Capture the cell that displays the provided text and extract its (X, Y) central coordinate. 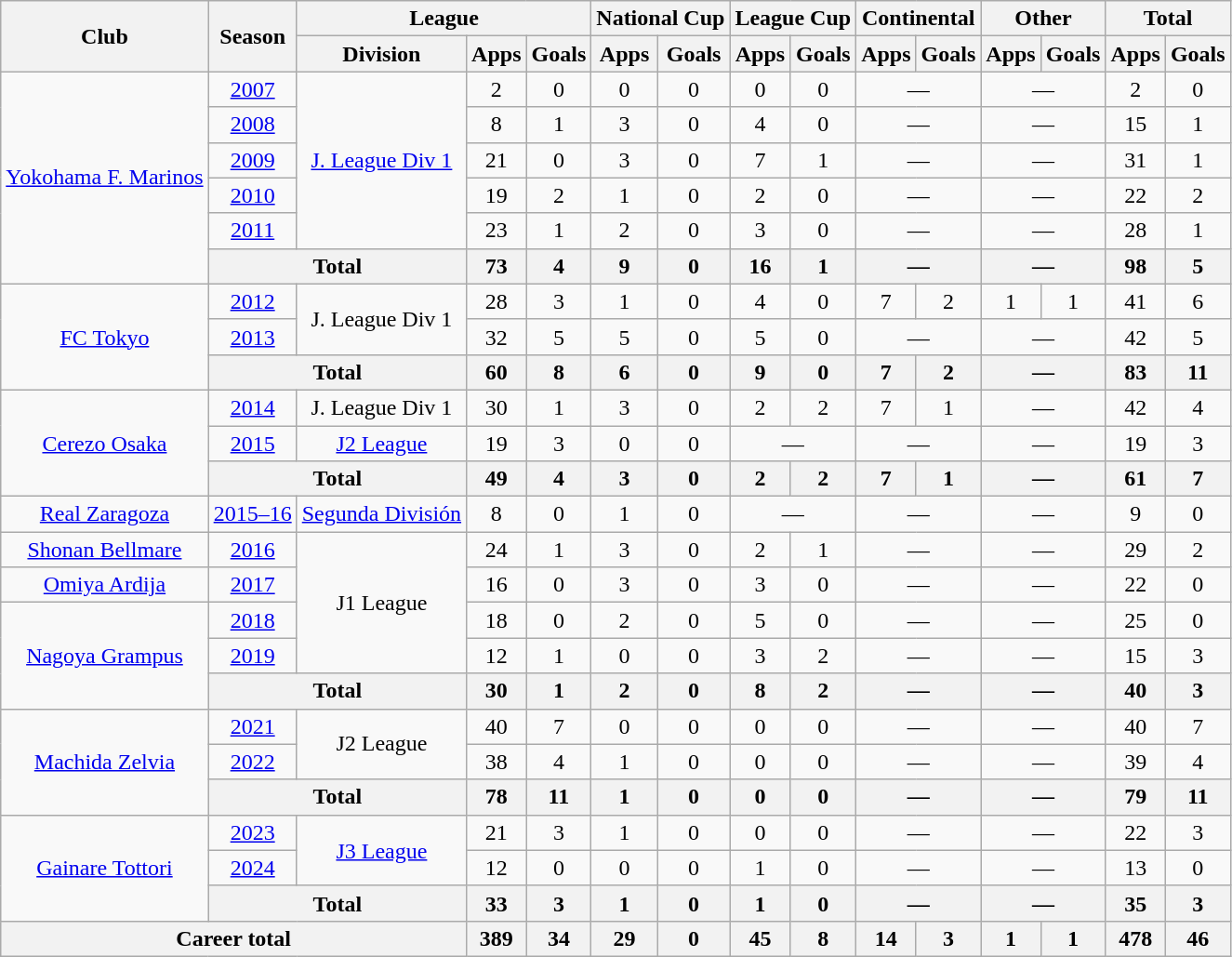
J3 League (381, 850)
League Cup (793, 19)
2017 (253, 585)
79 (1135, 797)
60 (497, 372)
39 (1135, 762)
2007 (253, 89)
61 (1135, 479)
478 (1135, 938)
41 (1135, 301)
Club (104, 36)
98 (1135, 266)
Nagoya Grampus (104, 656)
33 (497, 903)
389 (497, 938)
2016 (253, 550)
Cerezo Osaka (104, 443)
Real Zaragoza (104, 514)
2008 (253, 125)
24 (497, 550)
Machida Zelvia (104, 762)
73 (497, 266)
46 (1198, 938)
Season (253, 36)
2024 (253, 868)
J1 League (381, 603)
45 (761, 938)
13 (1135, 868)
Continental (919, 19)
Division (381, 54)
83 (1135, 372)
National Cup (660, 19)
34 (559, 938)
23 (497, 231)
FC Tokyo (104, 337)
2018 (253, 620)
2014 (253, 407)
Segunda División (381, 514)
Shonan Bellmare (104, 550)
Other (1043, 19)
2010 (253, 195)
18 (497, 620)
14 (886, 938)
2023 (253, 832)
2011 (253, 231)
2009 (253, 160)
78 (497, 797)
38 (497, 762)
Career total (234, 938)
31 (1135, 160)
25 (1135, 620)
2021 (253, 726)
2015 (253, 444)
2015–16 (253, 514)
2019 (253, 656)
2022 (253, 762)
Gainare Tottori (104, 868)
35 (1135, 903)
League (444, 19)
32 (497, 337)
Omiya Ardija (104, 585)
2013 (253, 337)
2012 (253, 301)
49 (497, 479)
Yokohama F. Marinos (104, 178)
